Provide the (X, Y) coordinate of the cell's center where the given text is located.  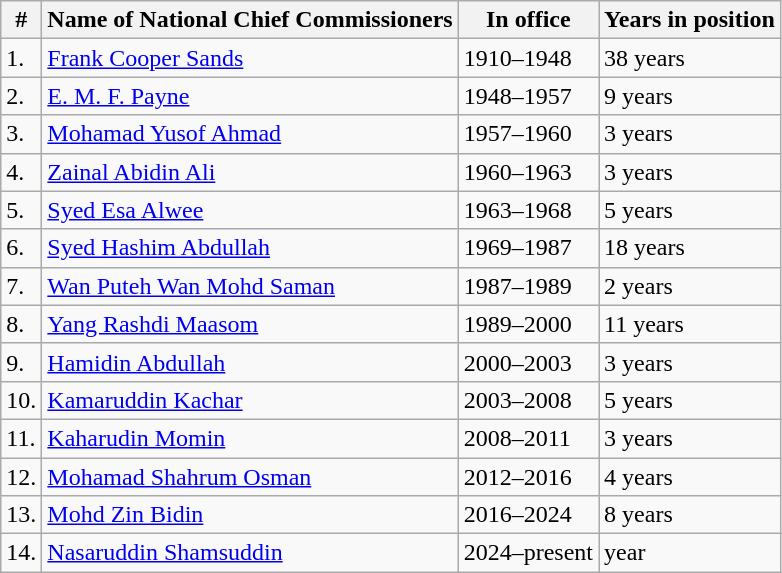
13. (22, 515)
Mohamad Yusof Ahmad (250, 134)
3. (22, 134)
1910–1948 (528, 58)
14. (22, 553)
Mohd Zin Bidin (250, 515)
6. (22, 248)
4 years (690, 477)
Wan Puteh Wan Mohd Saman (250, 286)
8 years (690, 515)
12. (22, 477)
2016–2024 (528, 515)
4. (22, 172)
year (690, 553)
1948–1957 (528, 96)
E. M. F. Payne (250, 96)
9 years (690, 96)
5. (22, 210)
1963–1968 (528, 210)
1987–1989 (528, 286)
2. (22, 96)
1969–1987 (528, 248)
10. (22, 400)
Frank Cooper Sands (250, 58)
2000–2003 (528, 362)
Yang Rashdi Maasom (250, 324)
Kaharudin Momin (250, 438)
1989–2000 (528, 324)
38 years (690, 58)
8. (22, 324)
Kamaruddin Kachar (250, 400)
2012–2016 (528, 477)
2024–present (528, 553)
2008–2011 (528, 438)
11. (22, 438)
Hamidin Abdullah (250, 362)
18 years (690, 248)
9. (22, 362)
11 years (690, 324)
In office (528, 20)
Years in position (690, 20)
Name of National Chief Commissioners (250, 20)
7. (22, 286)
1960–1963 (528, 172)
Nasaruddin Shamsuddin (250, 553)
1. (22, 58)
# (22, 20)
2003–2008 (528, 400)
Syed Esa Alwee (250, 210)
1957–1960 (528, 134)
Mohamad Shahrum Osman (250, 477)
Syed Hashim Abdullah (250, 248)
2 years (690, 286)
Zainal Abidin Ali (250, 172)
